Determine the [X, Y] coordinate at the center of the cell enclosing the given text.  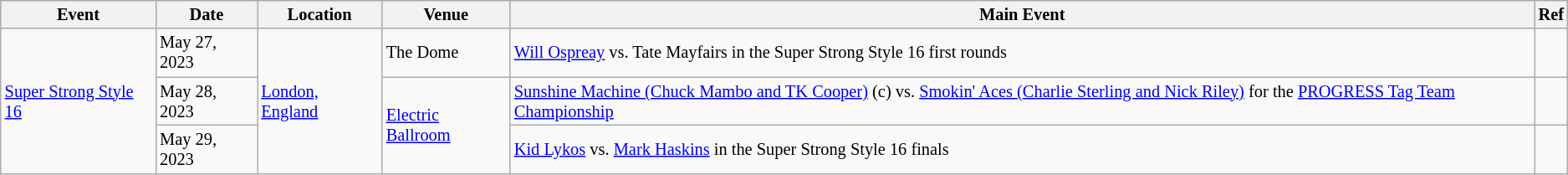
Main Event [1022, 14]
Date [206, 14]
May 29, 2023 [206, 149]
London, England [319, 100]
Will Ospreay vs. Tate Mayfairs in the Super Strong Style 16 first rounds [1022, 53]
Kid Lykos vs. Mark Haskins in the Super Strong Style 16 finals [1022, 149]
Location [319, 14]
May 28, 2023 [206, 101]
Ref [1551, 14]
Venue [447, 14]
May 27, 2023 [206, 53]
The Dome [447, 53]
Super Strong Style 16 [79, 100]
Event [79, 14]
Sunshine Machine (Chuck Mambo and TK Cooper) (c) vs. Smokin' Aces (Charlie Sterling and Nick Riley) for the PROGRESS Tag Team Championship [1022, 101]
Electric Ballroom [447, 126]
